Pinpoint the cell where the given text exists, returning its (X, Y) midpoint coordinate. 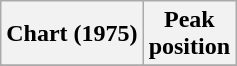
Peakposition (189, 34)
Chart (1975) (72, 34)
